Pinpoint the cell where the given text exists, returning its (X, Y) midpoint coordinate. 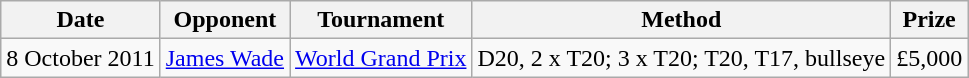
World Grand Prix (381, 58)
8 October 2011 (80, 58)
Method (682, 20)
Tournament (381, 20)
Prize (930, 20)
Date (80, 20)
Opponent (224, 20)
£5,000 (930, 58)
James Wade (224, 58)
D20, 2 x T20; 3 x T20; T20, T17, bullseye (682, 58)
